Identify which cell holds the provided text, then report its (X, Y) central coordinate. 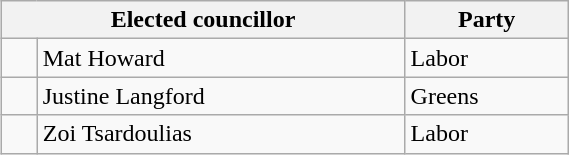
Mat Howard (221, 58)
Party (486, 20)
Justine Langford (221, 96)
Greens (486, 96)
Elected councillor (203, 20)
Zoi Tsardoulias (221, 134)
